From the cell containing the given text, extract its center point as [X, Y] coordinate. 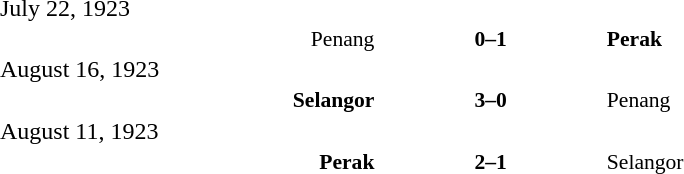
3–0 [490, 100]
0–1 [490, 38]
